From the cell containing the given text, extract its center point as (X, Y) coordinate. 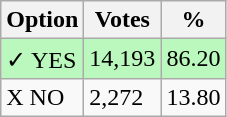
✓ YES (42, 59)
2,272 (122, 97)
Option (42, 20)
14,193 (122, 59)
13.80 (194, 97)
% (194, 20)
X NO (42, 97)
Votes (122, 20)
86.20 (194, 59)
